Detect which cell encompasses the target text, then output its (x, y) center coordinate. 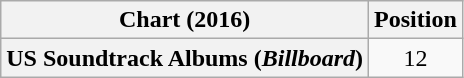
Position (416, 20)
US Soundtrack Albums (Billboard) (185, 58)
12 (416, 58)
Chart (2016) (185, 20)
